Return the [x, y] coordinate for the center point of the cell that contains the specified text.  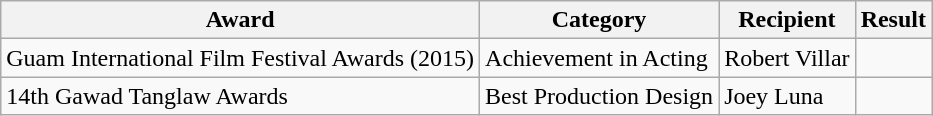
14th Gawad Tanglaw Awards [240, 96]
Joey Luna [787, 96]
Recipient [787, 20]
Robert Villar [787, 58]
Award [240, 20]
Category [600, 20]
Guam International Film Festival Awards (2015) [240, 58]
Achievement in Acting [600, 58]
Result [893, 20]
Best Production Design [600, 96]
